Output the [x, y] coordinate of the center of the cell containing the given text.  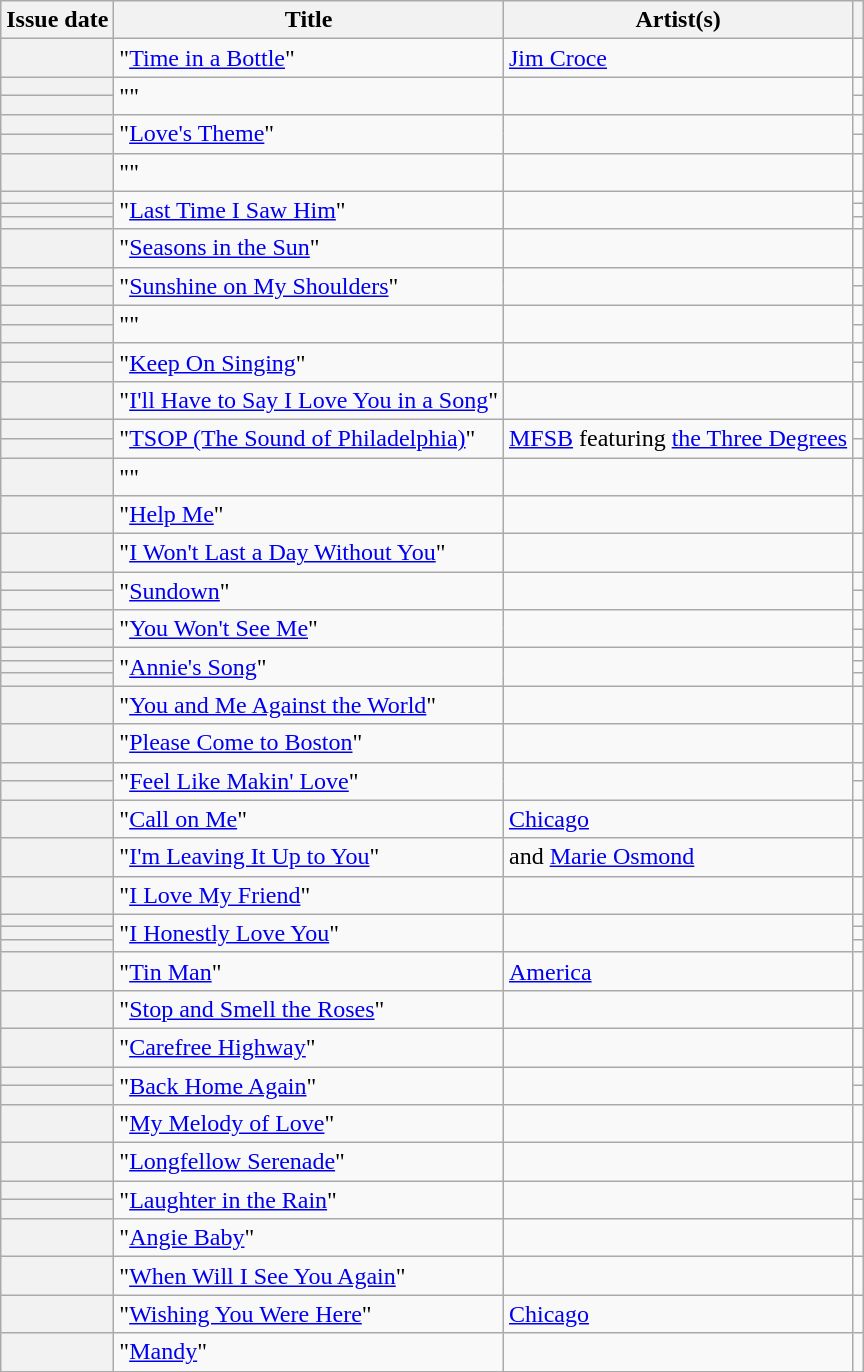
"Call on Me" [309, 819]
"Annie's Song" [309, 667]
"You and Me Against the World" [309, 705]
"Love's Theme" [309, 134]
MFSB featuring the Three Degrees [678, 438]
"TSOP (The Sound of Philadelphia)" [309, 438]
"You Won't See Me" [309, 629]
"My Melody of Love" [309, 1124]
"Help Me" [309, 515]
"Laughter in the Rain" [309, 1200]
"Feel Like Makin' Love" [309, 781]
"Sundown" [309, 591]
"Sunshine on My Shoulders" [309, 286]
Artist(s) [678, 20]
Jim Croce [678, 58]
and Marie Osmond [678, 857]
"Carefree Highway" [309, 1047]
"Last Time I Saw Him" [309, 210]
"I Won't Last a Day Without You" [309, 553]
"Longfellow Serenade" [309, 1162]
Issue date [58, 20]
"I Honestly Love You" [309, 933]
"Stop and Smell the Roses" [309, 1009]
"I'm Leaving It Up to You" [309, 857]
"Angie Baby" [309, 1238]
"I'll Have to Say I Love You in a Song" [309, 400]
"Seasons in the Sun" [309, 248]
"Tin Man" [309, 971]
"Please Come to Boston" [309, 743]
"Wishing You Were Here" [309, 1314]
"When Will I See You Again" [309, 1276]
"Mandy" [309, 1352]
"Back Home Again" [309, 1085]
Title [309, 20]
"Time in a Bottle" [309, 58]
"I Love My Friend" [309, 895]
America [678, 971]
"Keep On Singing" [309, 362]
